Determine the (x, y) coordinate at the center of the cell enclosing the given text.  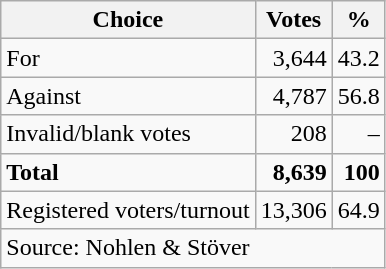
8,639 (294, 172)
4,787 (294, 96)
208 (294, 134)
Registered voters/turnout (128, 210)
Invalid/blank votes (128, 134)
Source: Nohlen & Stöver (193, 248)
% (358, 20)
Votes (294, 20)
43.2 (358, 58)
Choice (128, 20)
Against (128, 96)
64.9 (358, 210)
100 (358, 172)
Total (128, 172)
13,306 (294, 210)
56.8 (358, 96)
3,644 (294, 58)
For (128, 58)
– (358, 134)
